Capture the cell that displays the provided text and extract its [X, Y] central coordinate. 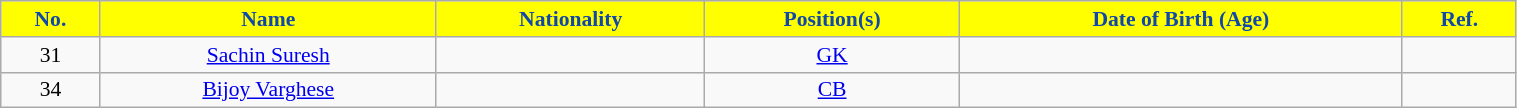
No. [50, 19]
Name [268, 19]
Nationality [570, 19]
Sachin Suresh [268, 55]
CB [832, 90]
Date of Birth (Age) [1180, 19]
Position(s) [832, 19]
34 [50, 90]
Ref. [1459, 19]
Bijoy Varghese [268, 90]
31 [50, 55]
GK [832, 55]
